Return (X, Y) of the center of cell containing provided text 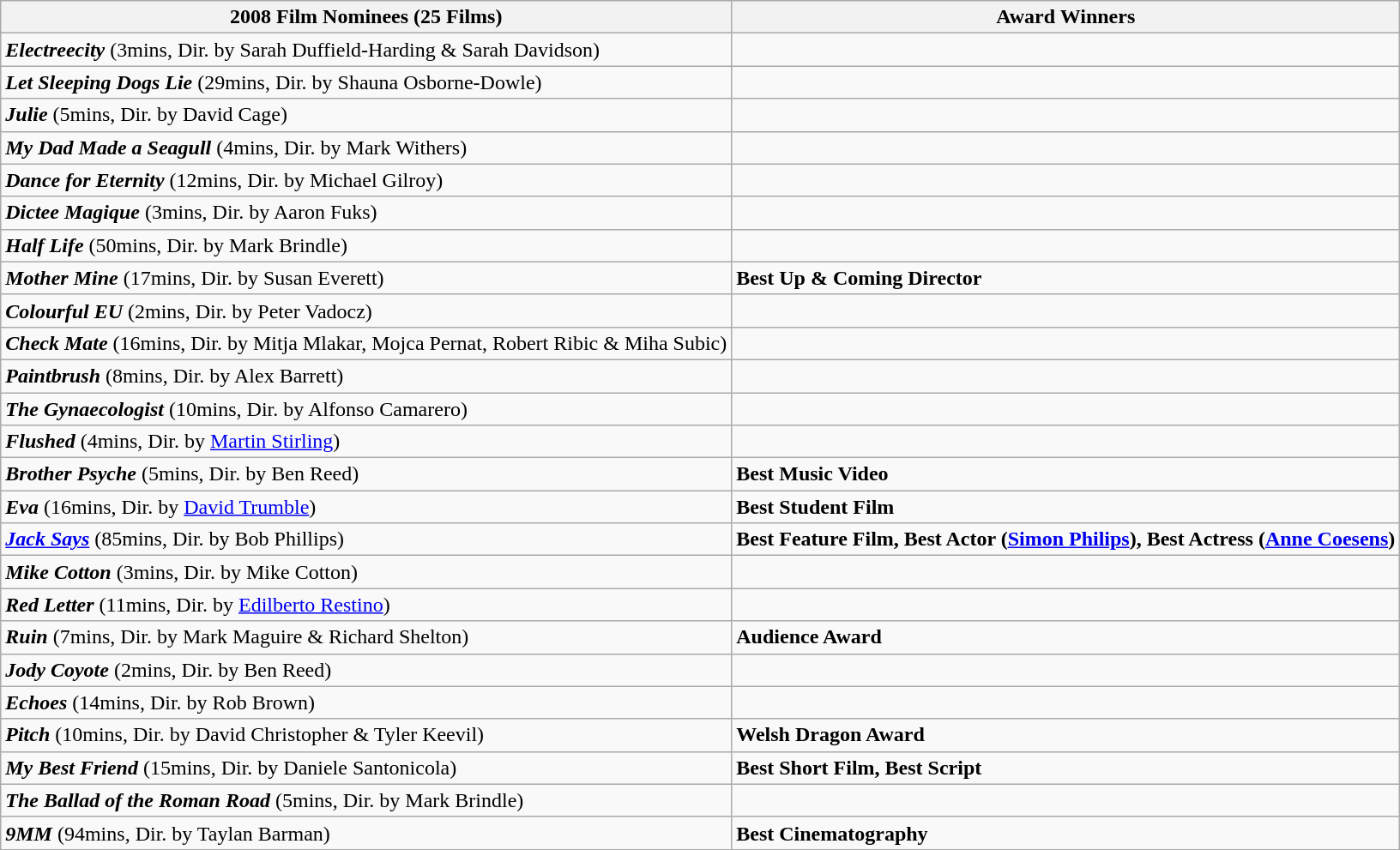
9MM (94mins, Dir. by Taylan Barman) (366, 833)
Mike Cotton (3mins, Dir. by Mike Cotton) (366, 572)
The Gynaecologist (10mins, Dir. by Alfonso Camarero) (366, 409)
Brother Psyche (5mins, Dir. by Ben Reed) (366, 474)
Half Life (50mins, Dir. by Mark Brindle) (366, 245)
Welsh Dragon Award (1065, 735)
Jack Says (85mins, Dir. by Bob Phillips) (366, 540)
2008 Film Nominees (25 Films) (366, 17)
Best Up & Coming Director (1065, 278)
Red Letter (11mins, Dir. by Edilberto Restino) (366, 605)
Jody Coyote (2mins, Dir. by Ben Reed) (366, 670)
Eva (16mins, Dir. by David Trumble) (366, 507)
My Dad Made a Seagull (4mins, Dir. by Mark Withers) (366, 148)
Best Short Film, Best Script (1065, 768)
Award Winners (1065, 17)
Pitch (10mins, Dir. by David Christopher & Tyler Keevil) (366, 735)
Julie (5mins, Dir. by David Cage) (366, 115)
Audience Award (1065, 637)
Flushed (4mins, Dir. by Martin Stirling) (366, 442)
Ruin (7mins, Dir. by Mark Maguire & Richard Shelton) (366, 637)
Check Mate (16mins, Dir. by Mitja Mlakar, Mojca Pernat, Robert Ribic & Miha Subic) (366, 343)
Best Cinematography (1065, 833)
My Best Friend (15mins, Dir. by Daniele Santonicola) (366, 768)
Best Music Video (1065, 474)
Dictee Magique (3mins, Dir. by Aaron Fuks) (366, 213)
The Ballad of the Roman Road (5mins, Dir. by Mark Brindle) (366, 800)
Electreecity (3mins, Dir. by Sarah Duffield-Harding & Sarah Davidson) (366, 50)
Best Feature Film, Best Actor (Simon Philips), Best Actress (Anne Coesens) (1065, 540)
Colourful EU (2mins, Dir. by Peter Vadocz) (366, 310)
Mother Mine (17mins, Dir. by Susan Everett) (366, 278)
Paintbrush (8mins, Dir. by Alex Barrett) (366, 376)
Echoes (14mins, Dir. by Rob Brown) (366, 702)
Dance for Eternity (12mins, Dir. by Michael Gilroy) (366, 180)
Best Student Film (1065, 507)
Let Sleeping Dogs Lie (29mins, Dir. by Shauna Osborne-Dowle) (366, 82)
